Capture the cell that displays the provided text and extract its (x, y) central coordinate. 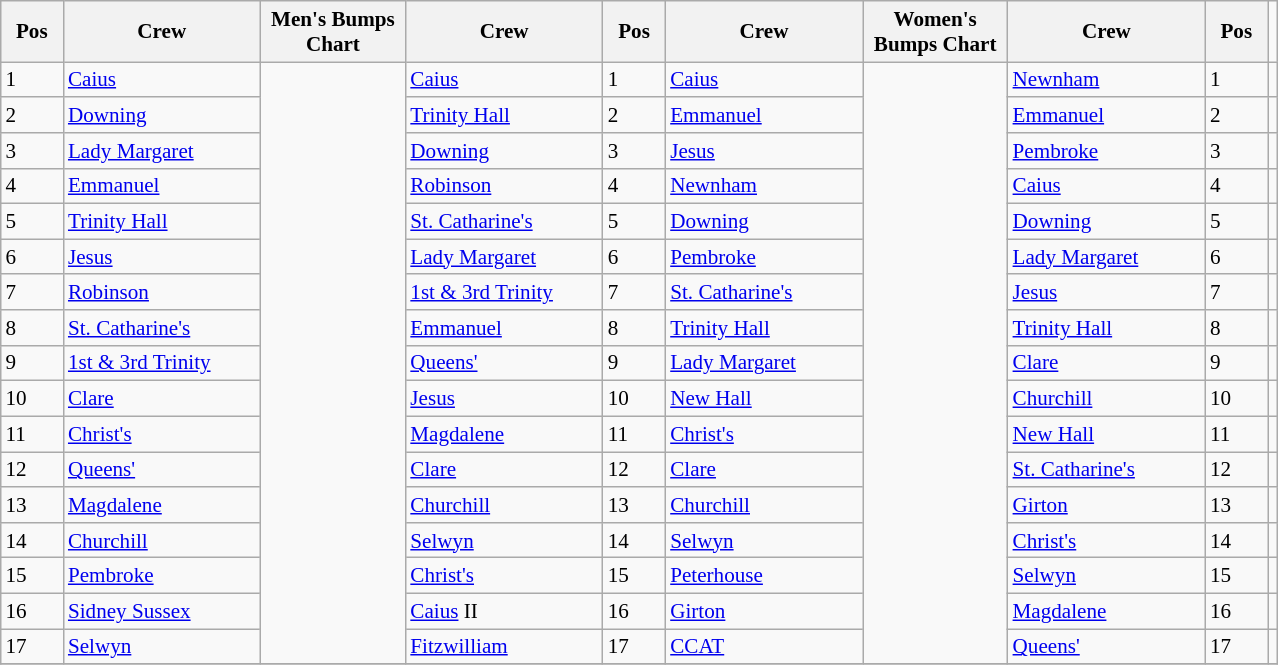
Men's Bumps Chart (332, 32)
Sidney Sussex (162, 610)
CCAT (764, 646)
Peterhouse (764, 576)
Caius II (504, 610)
Women's Bumps Chart (936, 32)
Fitzwilliam (504, 646)
